Detect which cell encompasses the target text, then output its [X, Y] center coordinate. 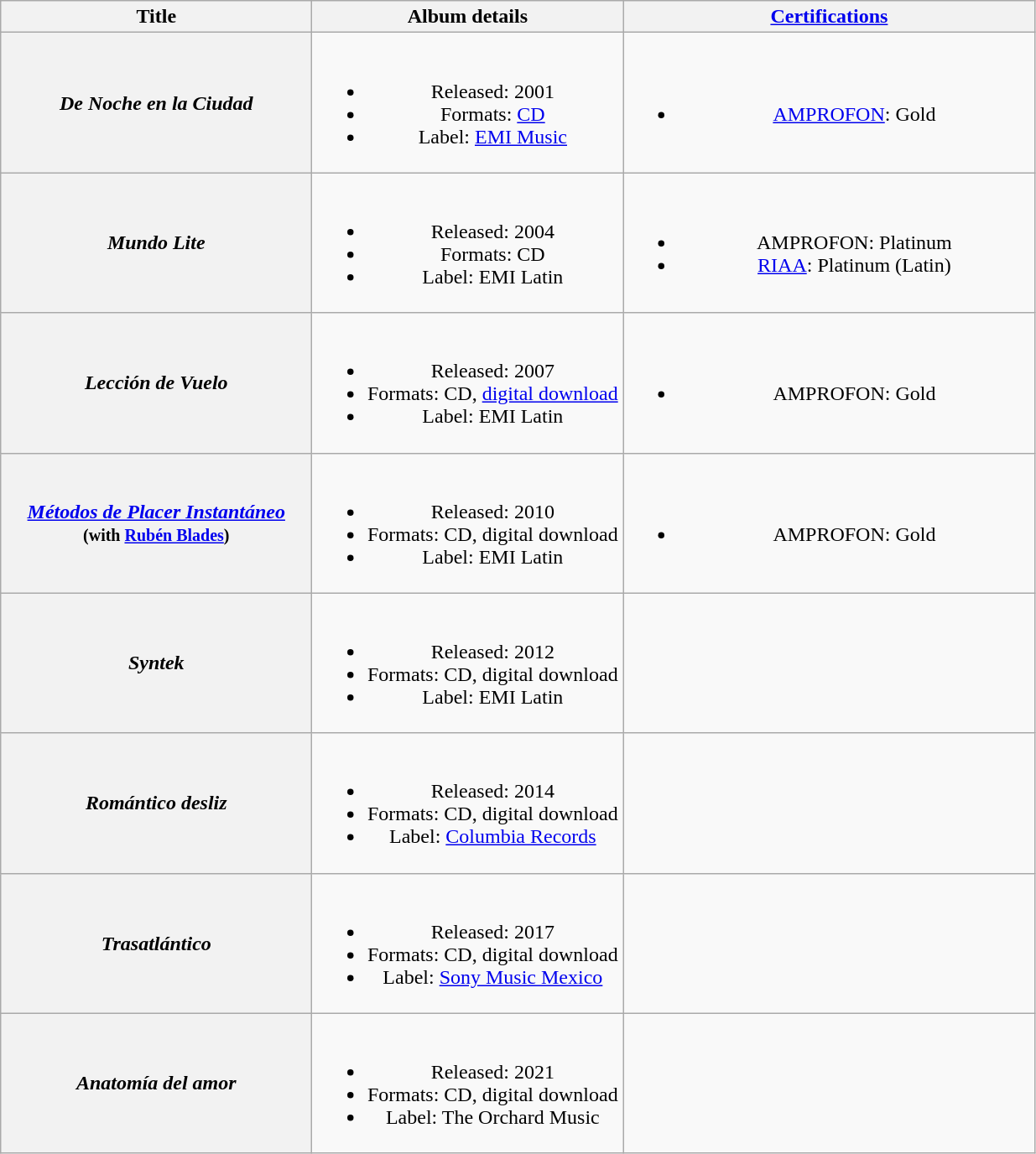
Anatomía del amor [156, 1084]
Certifications [829, 17]
Released: 2017Formats: CD, digital downloadLabel: Sony Music Mexico [468, 943]
Title [156, 17]
Released: 2014Formats: CD, digital downloadLabel: Columbia Records [468, 803]
AMPROFON: PlatinumRIAA: Platinum (Latin) [829, 243]
Romántico desliz [156, 803]
Lección de Vuelo [156, 382]
Released: 2007Formats: CD, digital downloadLabel: EMI Latin [468, 382]
Released: 2021Formats: CD, digital downloadLabel: The Orchard Music [468, 1084]
Released: 2001Formats: CDLabel: EMI Music [468, 102]
Mundo Lite [156, 243]
Trasatlántico [156, 943]
Released: 2004Formats: CDLabel: EMI Latin [468, 243]
Released: 2010Formats: CD, digital downloadLabel: EMI Latin [468, 523]
Album details [468, 17]
Syntek [156, 663]
Released: 2012Formats: CD, digital downloadLabel: EMI Latin [468, 663]
De Noche en la Ciudad [156, 102]
Métodos de Placer Instantáneo (with Rubén Blades) [156, 523]
